For the text-containing cell, return its midpoint in (x, y) coordinate format. 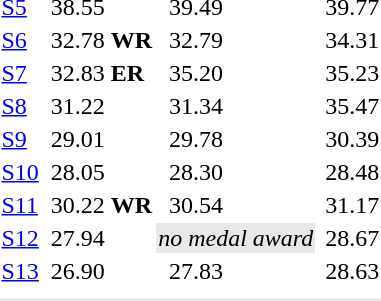
S11 (20, 205)
35.23 (352, 73)
S6 (20, 40)
28.30 (240, 172)
34.31 (352, 40)
30.54 (240, 205)
S7 (20, 73)
27.83 (240, 271)
31.34 (240, 106)
28.05 (101, 172)
28.48 (352, 172)
32.78 WR (101, 40)
35.47 (352, 106)
31.22 (101, 106)
S12 (20, 238)
no medal award (236, 238)
32.83 ER (101, 73)
35.20 (240, 73)
S13 (20, 271)
S9 (20, 139)
30.22 WR (101, 205)
29.01 (101, 139)
26.90 (101, 271)
28.67 (352, 238)
27.94 (101, 238)
29.78 (240, 139)
31.17 (352, 205)
S8 (20, 106)
30.39 (352, 139)
S10 (20, 172)
28.63 (352, 271)
32.79 (240, 40)
